For the text-containing cell, return its midpoint in [X, Y] coordinate format. 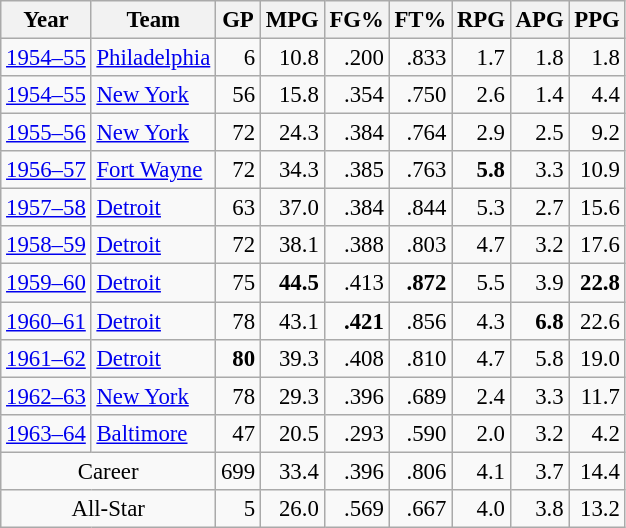
1963–64 [46, 433]
1962–63 [46, 396]
RPG [482, 20]
15.6 [597, 208]
4.2 [597, 433]
APG [540, 20]
Year [46, 20]
.408 [356, 358]
2.6 [482, 95]
.385 [356, 170]
.764 [420, 133]
4.1 [482, 471]
33.4 [292, 471]
All-Star [108, 509]
.413 [356, 283]
44.5 [292, 283]
10.9 [597, 170]
17.6 [597, 245]
.689 [420, 396]
.569 [356, 509]
.844 [420, 208]
MPG [292, 20]
699 [238, 471]
47 [238, 433]
24.3 [292, 133]
3.8 [540, 509]
5.5 [482, 283]
22.6 [597, 321]
Fort Wayne [153, 170]
.803 [420, 245]
38.1 [292, 245]
75 [238, 283]
1955–56 [46, 133]
.421 [356, 321]
.810 [420, 358]
FG% [356, 20]
Philadelphia [153, 58]
80 [238, 358]
GP [238, 20]
34.3 [292, 170]
.833 [420, 58]
37.0 [292, 208]
2.7 [540, 208]
3.9 [540, 283]
4.4 [597, 95]
.750 [420, 95]
.856 [420, 321]
.667 [420, 509]
1957–58 [46, 208]
1960–61 [46, 321]
1.7 [482, 58]
Career [108, 471]
1958–59 [46, 245]
43.1 [292, 321]
29.3 [292, 396]
.200 [356, 58]
Baltimore [153, 433]
2.0 [482, 433]
.354 [356, 95]
22.8 [597, 283]
11.7 [597, 396]
.806 [420, 471]
2.5 [540, 133]
63 [238, 208]
1961–62 [46, 358]
5 [238, 509]
.872 [420, 283]
1959–60 [46, 283]
.388 [356, 245]
1.4 [540, 95]
2.9 [482, 133]
Team [153, 20]
26.0 [292, 509]
.763 [420, 170]
6.8 [540, 321]
15.8 [292, 95]
FT% [420, 20]
.293 [356, 433]
39.3 [292, 358]
4.0 [482, 509]
19.0 [597, 358]
PPG [597, 20]
20.5 [292, 433]
.590 [420, 433]
56 [238, 95]
13.2 [597, 509]
6 [238, 58]
5.3 [482, 208]
3.7 [540, 471]
1956–57 [46, 170]
9.2 [597, 133]
2.4 [482, 396]
4.3 [482, 321]
14.4 [597, 471]
10.8 [292, 58]
